Return [X, Y] of the center of cell containing provided text 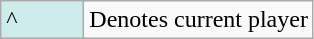
^ [42, 20]
Denotes current player [199, 20]
